Pinpoint the cell where the given text exists, returning its [x, y] midpoint coordinate. 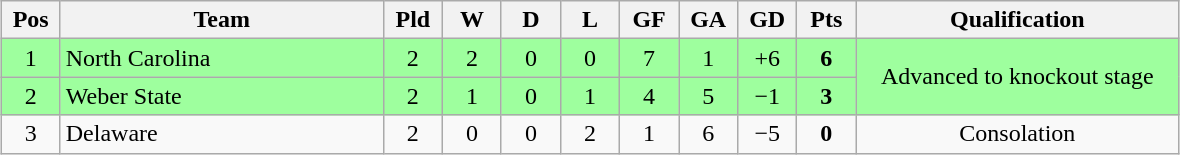
Pld [412, 20]
Qualification [1018, 20]
Advanced to knockout stage [1018, 77]
Team [222, 20]
−5 [768, 134]
Weber State [222, 96]
Pts [826, 20]
4 [650, 96]
GD [768, 20]
D [530, 20]
+6 [768, 58]
Pos [30, 20]
GA [708, 20]
L [590, 20]
North Carolina [222, 58]
Consolation [1018, 134]
5 [708, 96]
−1 [768, 96]
Delaware [222, 134]
W [472, 20]
GF [650, 20]
7 [650, 58]
